Detect which cell encompasses the target text, then output its (x, y) center coordinate. 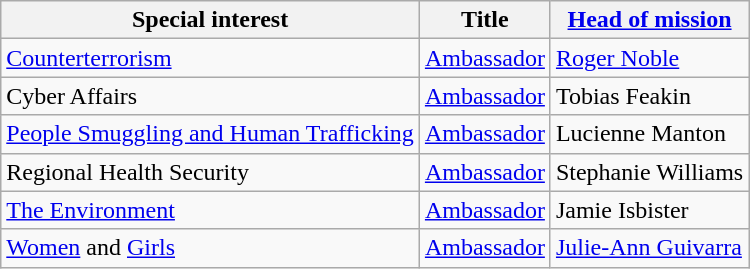
Counterterrorism (210, 58)
Title (484, 20)
The Environment (210, 210)
Cyber Affairs (210, 96)
Head of mission (649, 20)
Julie-Ann Guivarra (649, 248)
Tobias Feakin (649, 96)
Special interest (210, 20)
Lucienne Manton (649, 134)
Roger Noble (649, 58)
Stephanie Williams (649, 172)
Regional Health Security (210, 172)
People Smuggling and Human Trafficking (210, 134)
Women and Girls (210, 248)
Jamie Isbister (649, 210)
